Output the (X, Y) coordinate of the center of the cell containing the given text.  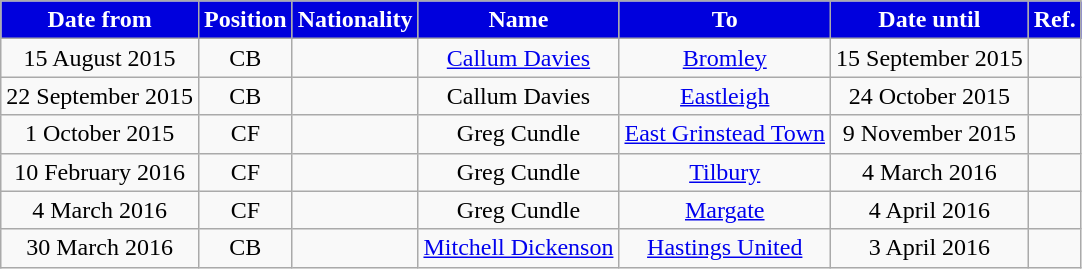
Eastleigh (725, 96)
Mitchell Dickenson (518, 248)
Date until (930, 20)
15 August 2015 (100, 58)
Bromley (725, 58)
24 October 2015 (930, 96)
To (725, 20)
Tilbury (725, 172)
East Grinstead Town (725, 134)
Name (518, 20)
30 March 2016 (100, 248)
22 September 2015 (100, 96)
Nationality (355, 20)
10 February 2016 (100, 172)
3 April 2016 (930, 248)
Margate (725, 210)
Ref. (1054, 20)
1 October 2015 (100, 134)
15 September 2015 (930, 58)
Hastings United (725, 248)
Date from (100, 20)
9 November 2015 (930, 134)
4 April 2016 (930, 210)
Position (245, 20)
